From the cell containing the given text, extract its center point as [X, Y] coordinate. 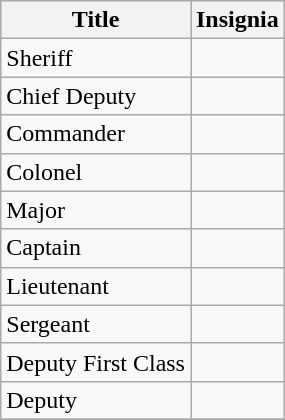
Captain [96, 248]
Deputy [96, 400]
Deputy First Class [96, 362]
Insignia [237, 20]
Lieutenant [96, 286]
Colonel [96, 172]
Sergeant [96, 324]
Sheriff [96, 58]
Commander [96, 134]
Chief Deputy [96, 96]
Major [96, 210]
Title [96, 20]
